Output the [X, Y] coordinate of the center of the cell containing the given text.  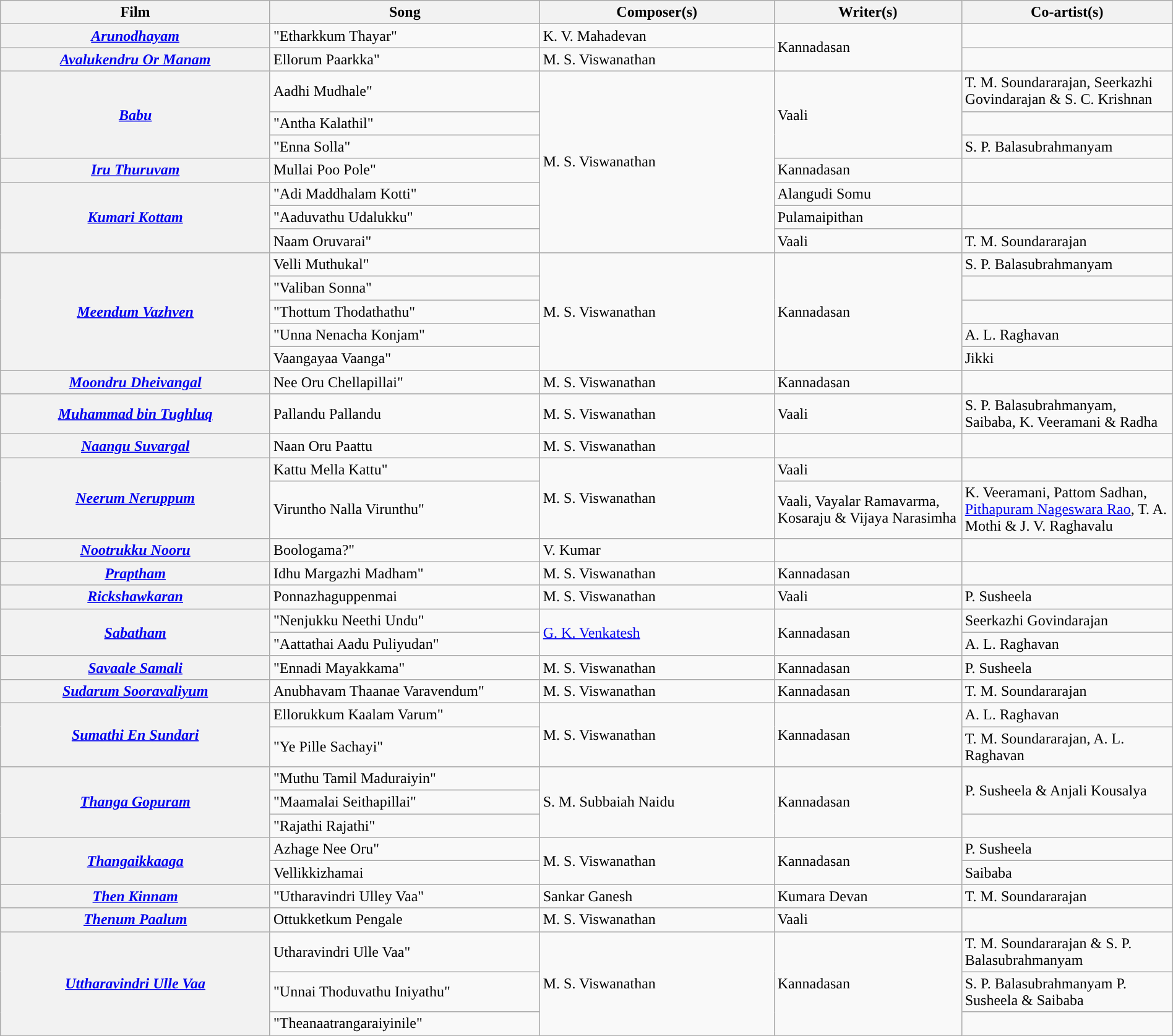
Kattu Mella Kattu" [405, 469]
Muhammad bin Tughluq [135, 414]
Co-artist(s) [1067, 12]
Pulamaipithan [867, 217]
Mullai Poo Pole" [405, 170]
S. M. Subbaiah Naidu [657, 802]
Babu [135, 115]
V. Kumar [657, 550]
Saibaba [1067, 873]
Kumara Devan [867, 896]
"Antha Kalathil" [405, 123]
"Nenjukku Neethi Undu" [405, 620]
"Ennadi Mayakkama" [405, 667]
"Unnai Thoduvathu Iniyathu" [405, 992]
"Adi Maddhalam Kotti" [405, 194]
T. M. Soundararajan, A. L. Raghavan [1067, 746]
Naangu Suvargal [135, 446]
"Ye Pille Sachayi" [405, 746]
Sankar Ganesh [657, 896]
"Unna Nenacha Konjam" [405, 335]
Uttharavindri Ulle Vaa [135, 983]
Ponnazhaguppenmai [405, 597]
Moondru Dheivangal [135, 382]
Vaali, Vayalar Ramavarma, Kosaraju & Vijaya Narasimha [867, 510]
Vaangayaa Vaanga" [405, 359]
Anubhavam Thaanae Varavendum" [405, 691]
K. Veeramani, Pattom Sadhan, Pithapuram Nageswara Rao, T. A. Mothi & J. V. Raghavalu [1067, 510]
"Maamalai Seithapillai" [405, 802]
T. M. Soundararajan, Seerkazhi Govindarajan & S. C. Krishnan [1067, 92]
"Theanaatrangaraiyinile" [405, 1024]
Nee Oru Chellapillai" [405, 382]
Kumari Kottam [135, 217]
"Rajathi Rajathi" [405, 826]
Pallandu Pallandu [405, 414]
"Muthu Tamil Maduraiyin" [405, 779]
S. P. Balasubrahmanyam, Saibaba, K. Veeramani & Radha [1067, 414]
P. Susheela & Anjali Kousalya [1067, 790]
"Enna Solla" [405, 147]
Writer(s) [867, 12]
Savaale Samali [135, 667]
"Thottum Thodathathu" [405, 311]
Neerum Neruppum [135, 498]
Thanga Gopuram [135, 802]
G. K. Venkatesh [657, 632]
Utharavindri Ulle Vaa" [405, 951]
Vellikkizhamai [405, 873]
Ottukketkum Pengale [405, 920]
"Etharkkum Thayar" [405, 36]
"Aattathai Aadu Puliyudan" [405, 644]
Azhage Nee Oru" [405, 849]
Thangaikkaaga [135, 861]
Then Kinnam [135, 896]
Viruntho Nalla Virunthu" [405, 510]
Iru Thuruvam [135, 170]
T. M. Soundararajan & S. P. Balasubrahmanyam [1067, 951]
Film [135, 12]
Composer(s) [657, 12]
Velli Muthukal" [405, 264]
Arunodhayam [135, 36]
S. P. Balasubrahmanyam P. Susheela & Saibaba [1067, 992]
Avalukendru Or Manam [135, 59]
Jikki [1067, 359]
Meendum Vazhven [135, 311]
"Valiban Sonna" [405, 288]
Ellorukkum Kaalam Varum" [405, 714]
Ellorum Paarkka" [405, 59]
Praptham [135, 573]
Thenum Paalum [135, 920]
Rickshawkaran [135, 597]
Sabatham [135, 632]
Sudarum Sooravaliyum [135, 691]
"Aaduvathu Udalukku" [405, 217]
Seerkazhi Govindarajan [1067, 620]
"Utharavindri Ulley Vaa" [405, 896]
Sumathi En Sundari [135, 735]
Alangudi Somu [867, 194]
Nootrukku Nooru [135, 550]
Boologama?" [405, 550]
Aadhi Mudhale" [405, 92]
Naam Oruvarai" [405, 241]
Naan Oru Paattu [405, 446]
Idhu Margazhi Madham" [405, 573]
K. V. Mahadevan [657, 36]
Song [405, 12]
